Find where the given text appears and provide that cell's center as [X, Y] coordinate. 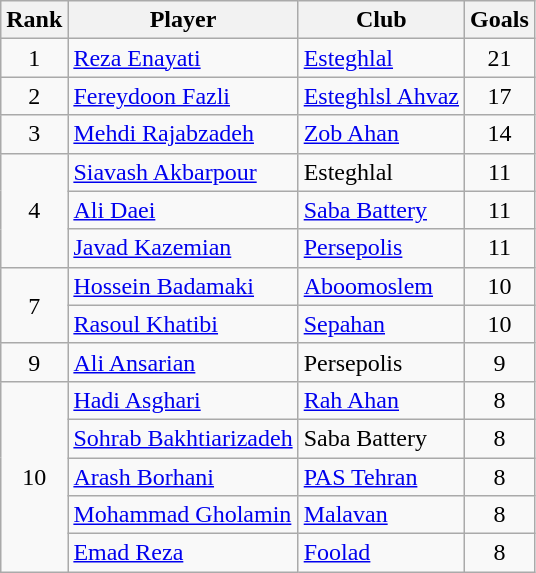
Mohammad Gholamin [183, 515]
1 [34, 58]
Rasoul Khatibi [183, 324]
Javad Kazemian [183, 248]
Club [381, 20]
Ali Daei [183, 210]
Arash Borhani [183, 477]
3 [34, 134]
Emad Reza [183, 553]
Goals [500, 20]
17 [500, 96]
2 [34, 96]
Siavash Akbarpour [183, 172]
Ali Ansarian [183, 362]
Hadi Asghari [183, 400]
Sohrab Bakhtiarizadeh [183, 438]
Esteghlsl Ahvaz [381, 96]
PAS Tehran [381, 477]
21 [500, 58]
Reza Enayati [183, 58]
Malavan [381, 515]
Aboomoslem [381, 286]
Rank [34, 20]
Zob Ahan [381, 134]
7 [34, 305]
Hossein Badamaki [183, 286]
4 [34, 210]
Mehdi Rajabzadeh [183, 134]
Foolad [381, 553]
14 [500, 134]
Sepahan [381, 324]
Player [183, 20]
Fereydoon Fazli [183, 96]
Rah Ahan [381, 400]
